Output the [X, Y] coordinate of the center of the cell containing the given text.  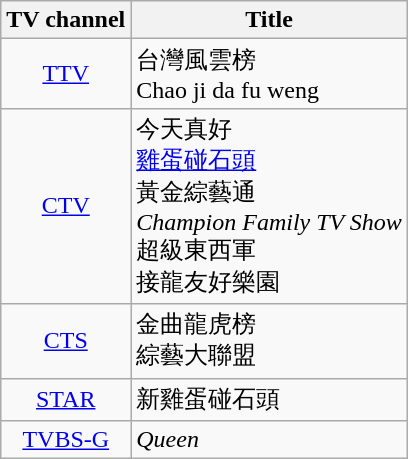
Queen [270, 440]
新雞蛋碰石頭 [270, 400]
金曲龍虎榜綜藝大聯盟 [270, 341]
CTV [66, 206]
TVBS-G [66, 440]
CTS [66, 341]
台灣風雲榜 Chao ji da fu weng [270, 74]
今天真好雞蛋碰石頭黃金綜藝通Champion Family TV Show 超級東西軍接龍友好樂園 [270, 206]
TTV [66, 74]
TV channel [66, 20]
STAR [66, 400]
Title [270, 20]
